Locate the cell with the specified text and output its [x, y] center coordinate. 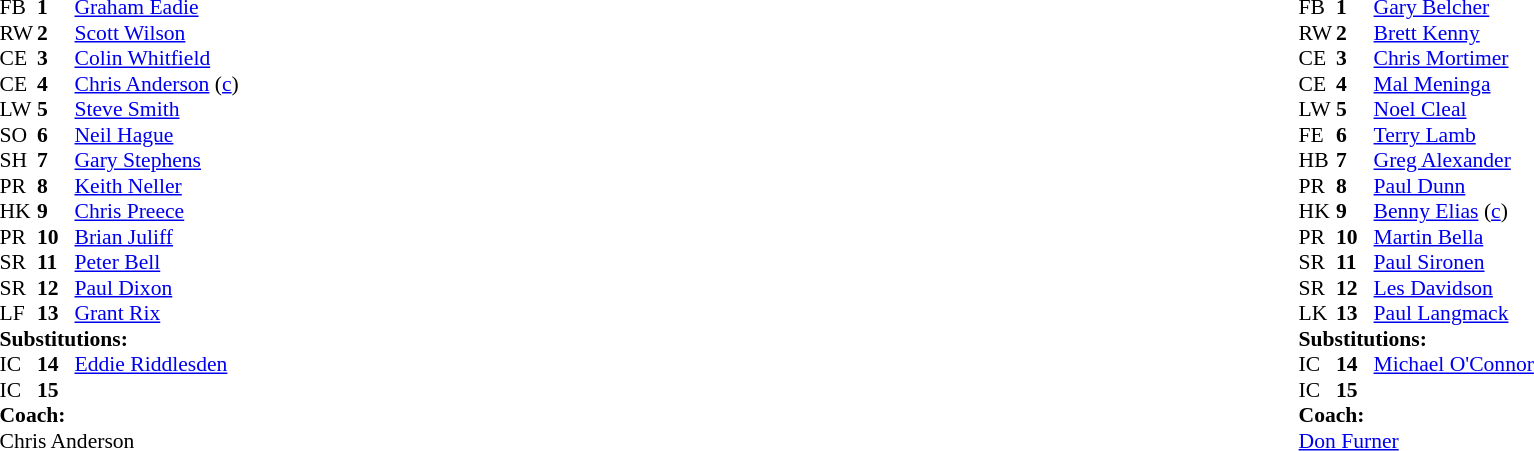
FE [1318, 135]
Gary Stephens [156, 161]
Chris Anderson (c) [156, 84]
Greg Alexander [1454, 161]
Brett Kenny [1454, 33]
Paul Langmack [1454, 313]
Paul Sironen [1454, 263]
Colin Whitfield [156, 59]
Brian Juliff [156, 237]
Scott Wilson [156, 33]
Eddie Riddlesden [156, 365]
Neil Hague [156, 135]
Chris Mortimer [1454, 59]
Michael O'Connor [1454, 365]
HB [1318, 161]
SH [19, 161]
Noel Cleal [1454, 109]
LK [1318, 313]
Steve Smith [156, 109]
Grant Rix [156, 313]
Chris Preece [156, 211]
Peter Bell [156, 263]
Paul Dunn [1454, 186]
Terry Lamb [1454, 135]
Martin Bella [1454, 237]
LF [19, 313]
Keith Neller [156, 186]
Mal Meninga [1454, 84]
Benny Elias (c) [1454, 211]
SO [19, 135]
Paul Dixon [156, 288]
Les Davidson [1454, 288]
